Pinpoint the cell where the given text exists, returning its (X, Y) midpoint coordinate. 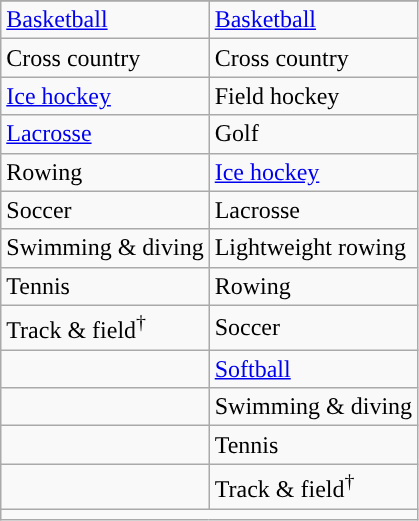
Field hockey (313, 96)
Softball (313, 369)
Lightweight rowing (313, 248)
Golf (313, 134)
